Return [x, y] of the center of cell containing provided text 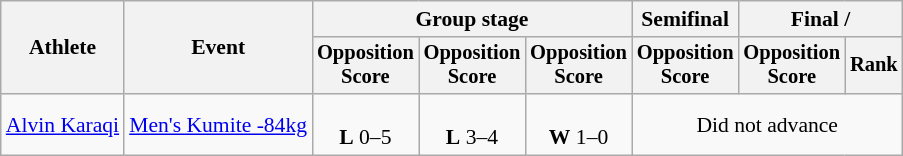
W 1–0 [578, 124]
Final / [820, 19]
Did not advance [768, 124]
Rank [874, 66]
Athlete [62, 48]
L 3–4 [472, 124]
Semifinal [686, 19]
Event [218, 48]
Alvin Karaqi [62, 124]
L 0–5 [366, 124]
Men's Kumite -84kg [218, 124]
Group stage [472, 19]
